Identify which cell holds the provided text, then report its (X, Y) central coordinate. 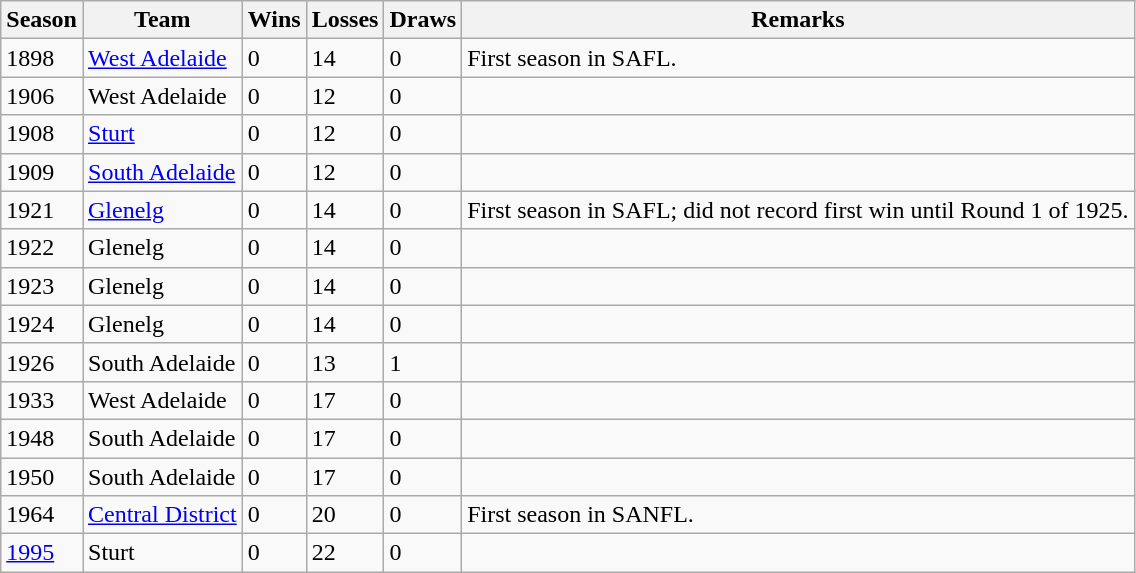
First season in SANFL. (798, 515)
1922 (42, 248)
13 (345, 362)
Losses (345, 20)
First season in SAFL. (798, 58)
Season (42, 20)
Remarks (798, 20)
Team (162, 20)
First season in SAFL; did not record first win until Round 1 of 1925. (798, 210)
1995 (42, 553)
1964 (42, 515)
Wins (274, 20)
1908 (42, 134)
1906 (42, 96)
20 (345, 515)
1921 (42, 210)
22 (345, 553)
1950 (42, 477)
1926 (42, 362)
1898 (42, 58)
1 (423, 362)
Draws (423, 20)
1933 (42, 400)
Central District (162, 515)
1909 (42, 172)
1948 (42, 438)
1923 (42, 286)
1924 (42, 324)
